Output the [X, Y] coordinate of the center of the cell containing the given text.  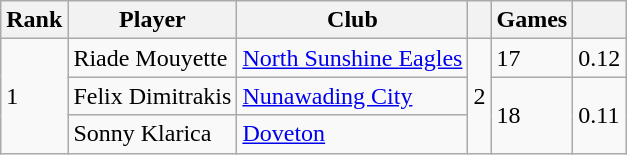
Club [352, 20]
Player [152, 20]
North Sunshine Eagles [352, 58]
1 [34, 96]
17 [532, 58]
18 [532, 115]
Nunawading City [352, 96]
0.12 [600, 58]
Rank [34, 20]
Sonny Klarica [152, 134]
Games [532, 20]
Riade Mouyette [152, 58]
0.11 [600, 115]
Doveton [352, 134]
Felix Dimitrakis [152, 96]
2 [480, 96]
